Capture the cell that displays the provided text and extract its [x, y] central coordinate. 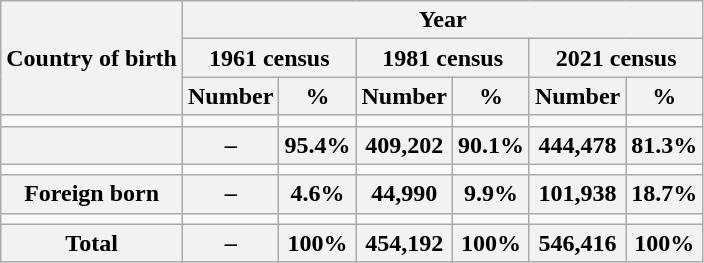
444,478 [577, 145]
44,990 [404, 194]
Year [442, 20]
18.7% [664, 194]
90.1% [490, 145]
1981 census [442, 58]
4.6% [318, 194]
9.9% [490, 194]
101,938 [577, 194]
Total [92, 243]
81.3% [664, 145]
546,416 [577, 243]
Foreign born [92, 194]
409,202 [404, 145]
454,192 [404, 243]
1961 census [268, 58]
2021 census [616, 58]
95.4% [318, 145]
Country of birth [92, 58]
